Detect which cell encompasses the target text, then output its (x, y) center coordinate. 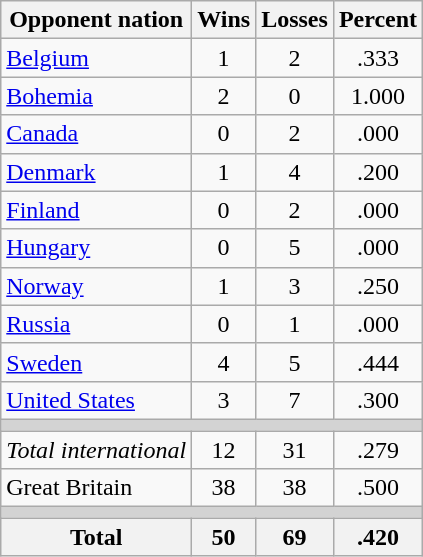
Belgium (96, 58)
.250 (378, 286)
Percent (378, 20)
United States (96, 400)
Total (96, 537)
.420 (378, 537)
Great Britain (96, 488)
Opponent nation (96, 20)
Finland (96, 210)
Norway (96, 286)
Denmark (96, 172)
1.000 (378, 96)
7 (295, 400)
.300 (378, 400)
Total international (96, 449)
Wins (224, 20)
69 (295, 537)
Hungary (96, 248)
.200 (378, 172)
Losses (295, 20)
.279 (378, 449)
Russia (96, 324)
.500 (378, 488)
Sweden (96, 362)
12 (224, 449)
Canada (96, 134)
.444 (378, 362)
Bohemia (96, 96)
.333 (378, 58)
31 (295, 449)
50 (224, 537)
